From the cell containing the given text, extract its center point as (x, y) coordinate. 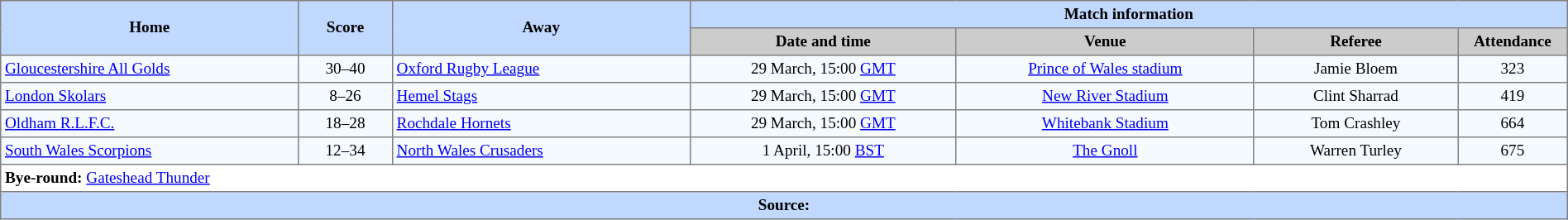
Venue (1105, 41)
18–28 (346, 124)
South Wales Scorpions (150, 151)
Oxford Rugby League (541, 69)
Rochdale Hornets (541, 124)
Prince of Wales stadium (1105, 69)
London Skolars (150, 96)
Hemel Stags (541, 96)
Clint Sharrad (1355, 96)
North Wales Crusaders (541, 151)
Whitebank Stadium (1105, 124)
New River Stadium (1105, 96)
419 (1513, 96)
Bye-round: Gateshead Thunder (784, 179)
1 April, 15:00 BST (823, 151)
675 (1513, 151)
Gloucestershire All Golds (150, 69)
Referee (1355, 41)
Away (541, 28)
323 (1513, 69)
Date and time (823, 41)
Home (150, 28)
Score (346, 28)
664 (1513, 124)
Warren Turley (1355, 151)
Oldham R.L.F.C. (150, 124)
Attendance (1513, 41)
Tom Crashley (1355, 124)
12–34 (346, 151)
Source: (784, 205)
The Gnoll (1105, 151)
8–26 (346, 96)
Jamie Bloem (1355, 69)
Match information (1128, 15)
30–40 (346, 69)
